Determine the (X, Y) coordinate at the center of the cell enclosing the given text.  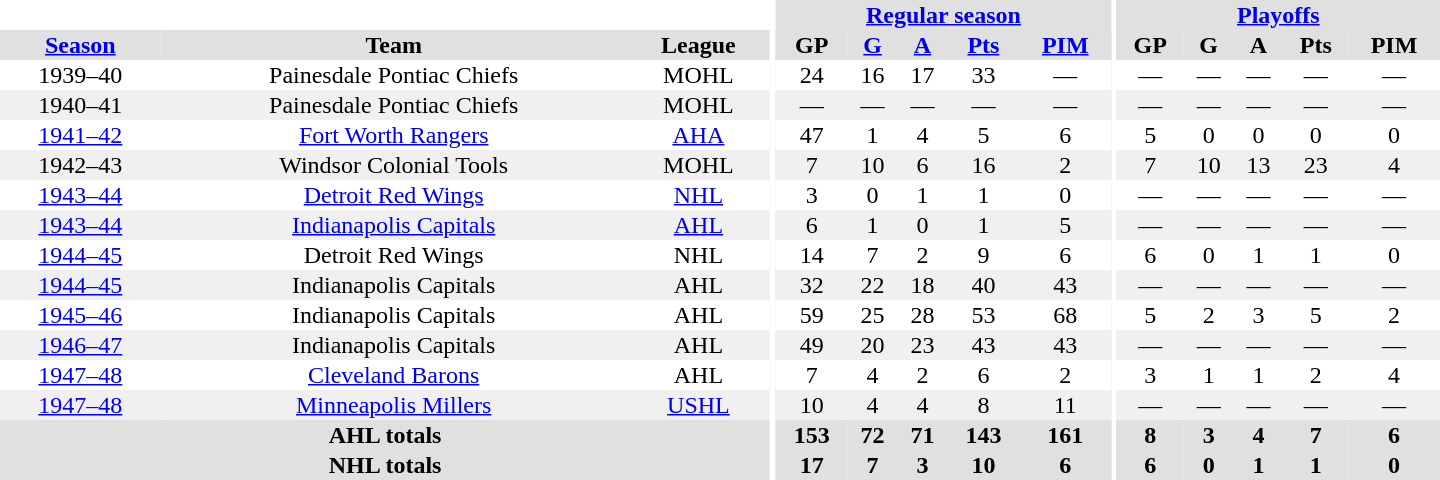
59 (812, 315)
47 (812, 135)
Minneapolis Millers (394, 405)
Playoffs (1278, 15)
14 (812, 255)
1946–47 (80, 345)
Windsor Colonial Tools (394, 165)
143 (983, 435)
Fort Worth Rangers (394, 135)
49 (812, 345)
11 (1065, 405)
1939–40 (80, 75)
68 (1065, 315)
161 (1065, 435)
33 (983, 75)
13 (1259, 165)
32 (812, 285)
AHA (698, 135)
USHL (698, 405)
72 (873, 435)
153 (812, 435)
71 (923, 435)
AHL totals (385, 435)
1942–43 (80, 165)
20 (873, 345)
9 (983, 255)
1941–42 (80, 135)
40 (983, 285)
25 (873, 315)
18 (923, 285)
Team (394, 45)
1945–46 (80, 315)
NHL totals (385, 465)
53 (983, 315)
22 (873, 285)
28 (923, 315)
Cleveland Barons (394, 375)
Regular season (944, 15)
League (698, 45)
Season (80, 45)
24 (812, 75)
1940–41 (80, 105)
